Search for the cell housing the specified text and yield its [x, y] center coordinate. 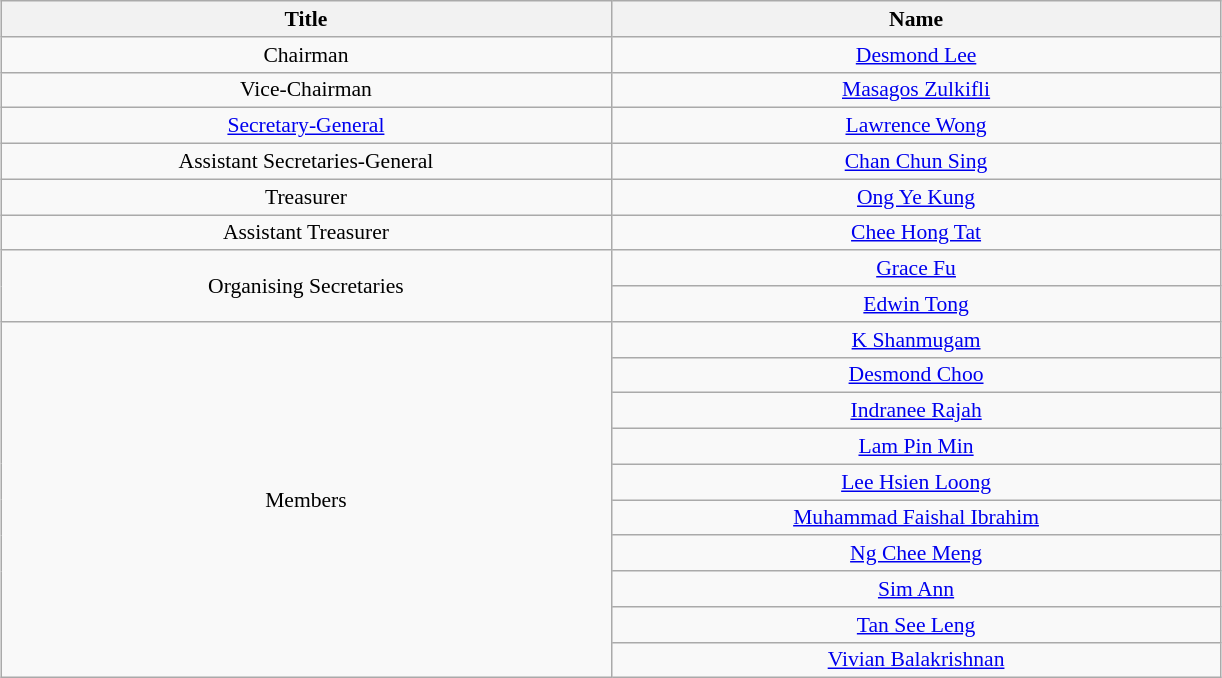
Vice-Chairman [306, 90]
Desmond Lee [916, 55]
Edwin Tong [916, 304]
Assistant Treasurer [306, 233]
Tan See Leng [916, 625]
Sim Ann [916, 589]
Organising Secretaries [306, 286]
Vivian Balakrishnan [916, 660]
Title [306, 19]
Chairman [306, 55]
Secretary-General [306, 126]
Grace Fu [916, 269]
Lawrence Wong [916, 126]
Lam Pin Min [916, 447]
Assistant Secretaries-General [306, 162]
Masagos Zulkifli [916, 90]
K Shanmugam [916, 340]
Chan Chun Sing [916, 162]
Ng Chee Meng [916, 554]
Desmond Choo [916, 375]
Members [306, 500]
Ong Ye Kung [916, 197]
Indranee Rajah [916, 411]
Chee Hong Tat [916, 233]
Treasurer [306, 197]
Lee Hsien Loong [916, 482]
Name [916, 19]
Muhammad Faishal Ibrahim [916, 518]
